Return (X, Y) of the center of cell containing provided text 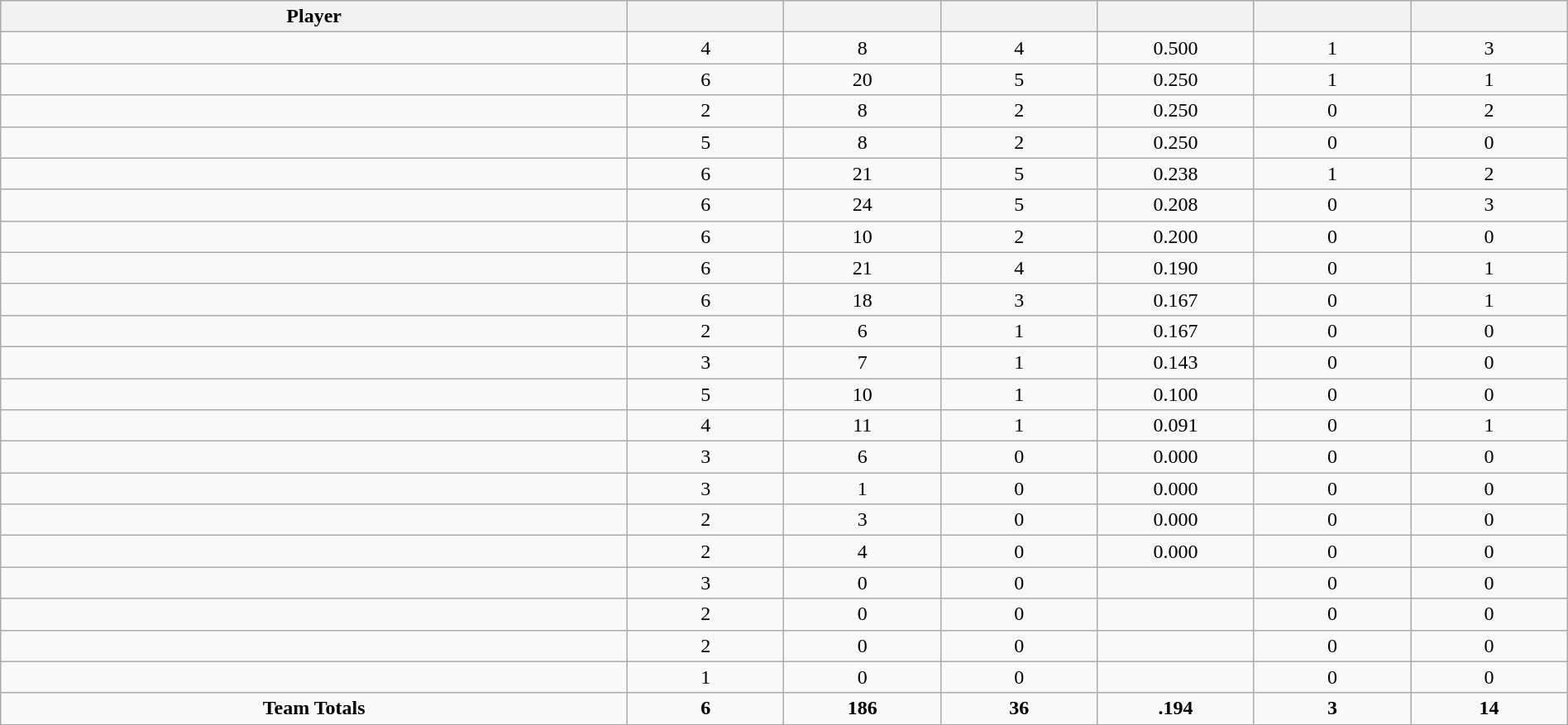
186 (862, 708)
0.238 (1176, 174)
14 (1489, 708)
18 (862, 299)
24 (862, 205)
.194 (1176, 708)
0.500 (1176, 48)
36 (1019, 708)
0.143 (1176, 362)
20 (862, 79)
Team Totals (314, 708)
0.100 (1176, 394)
0.200 (1176, 236)
Player (314, 17)
11 (862, 426)
7 (862, 362)
0.091 (1176, 426)
0.190 (1176, 268)
0.208 (1176, 205)
